Extract the (X, Y) coordinate from the center of the cell holding the provided text.  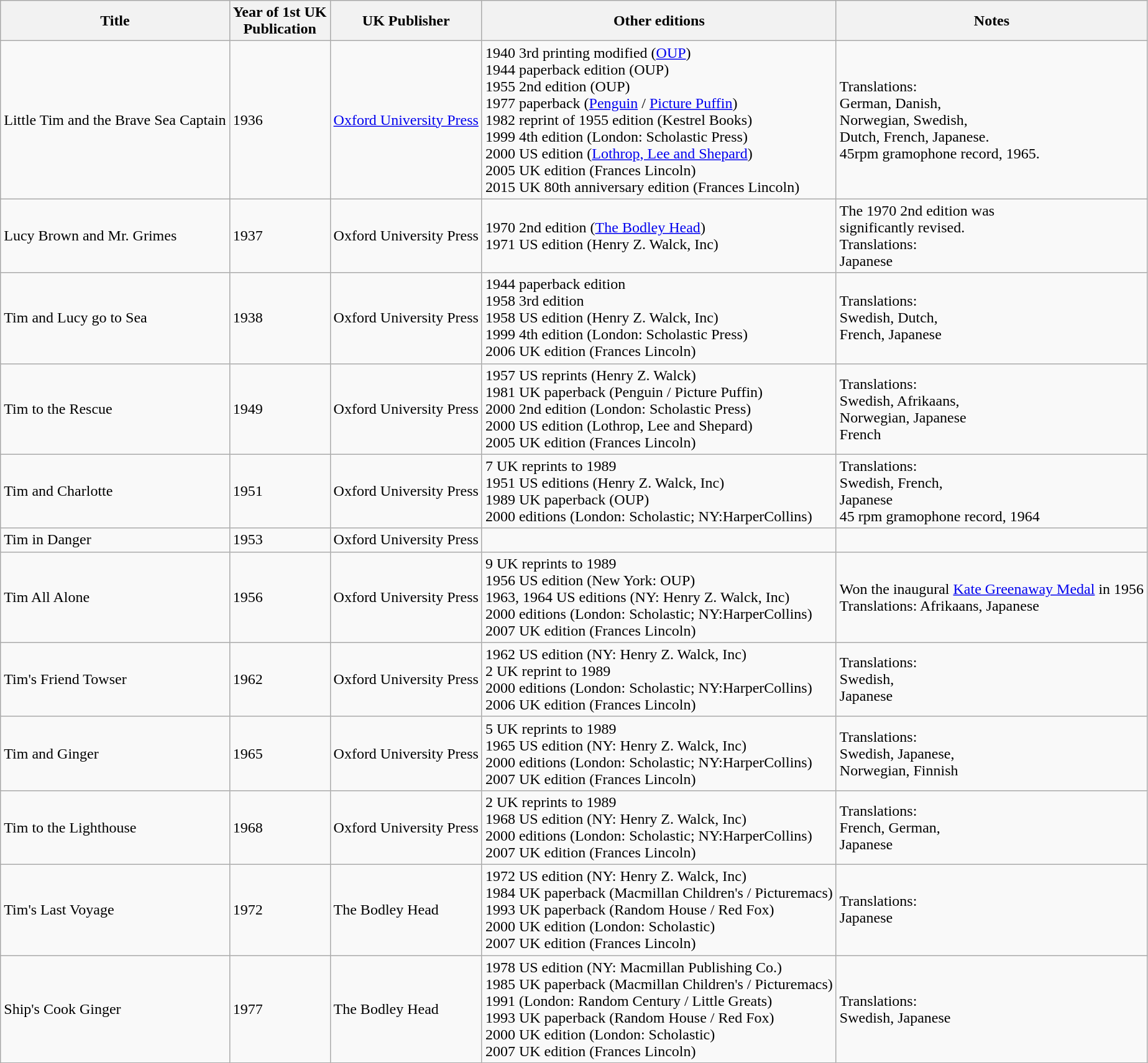
Translations:Swedish, Afrikaans,Norwegian, JapaneseFrench (991, 409)
Tim and Charlotte (115, 491)
Translations:Swedish, Japanese (991, 1009)
1936 (280, 120)
Won the inaugural Kate Greenaway Medal in 1956Translations: Afrikaans, Japanese (991, 597)
Translations:Swedish, French,Japanese45 rpm gramophone record, 1964 (991, 491)
Translations:Swedish, Dutch,French, Japanese (991, 318)
Tim's Friend Towser (115, 680)
Tim in Danger (115, 540)
UK Publisher (406, 21)
Year of 1st UKPublication (280, 21)
Tim All Alone (115, 597)
Ship's Cook Ginger (115, 1009)
Translations:Swedish,Japanese (991, 680)
Translations:German, Danish,Norwegian, Swedish,Dutch, French, Japanese.45rpm gramophone record, 1965. (991, 120)
Translations:Swedish, Japanese,Norwegian, Finnish (991, 753)
7 UK reprints to 19891951 US editions (Henry Z. Walck, Inc)1989 UK paperback (OUP)2000 editions (London: Scholastic; NY:HarperCollins) (659, 491)
5 UK reprints to 19891965 US edition (NY: Henry Z. Walck, Inc)2000 editions (London: Scholastic; NY:HarperCollins)2007 UK edition (Frances Lincoln) (659, 753)
1937 (280, 236)
1951 (280, 491)
Translations:French, German,Japanese (991, 828)
1972 (280, 910)
Tim to the Rescue (115, 409)
Title (115, 21)
Other editions (659, 21)
1962 (280, 680)
Lucy Brown and Mr. Grimes (115, 236)
2 UK reprints to 19891968 US edition (NY: Henry Z. Walck, Inc)2000 editions (London: Scholastic; NY:HarperCollins)2007 UK edition (Frances Lincoln) (659, 828)
Tim and Lucy go to Sea (115, 318)
Tim and Ginger (115, 753)
Tim's Last Voyage (115, 910)
The 1970 2nd edition wassignificantly revised.Translations:Japanese (991, 236)
1965 (280, 753)
Tim to the Lighthouse (115, 828)
1977 (280, 1009)
Translations:Japanese (991, 910)
Little Tim and the Brave Sea Captain (115, 120)
1949 (280, 409)
1962 US edition (NY: Henry Z. Walck, Inc)2 UK reprint to 19892000 editions (London: Scholastic; NY:HarperCollins)2006 UK edition (Frances Lincoln) (659, 680)
1968 (280, 828)
1938 (280, 318)
Notes (991, 21)
1970 2nd edition (The Bodley Head)1971 US edition (Henry Z. Walck, Inc) (659, 236)
1953 (280, 540)
1956 (280, 597)
